From the cell containing the given text, extract its center point as [X, Y] coordinate. 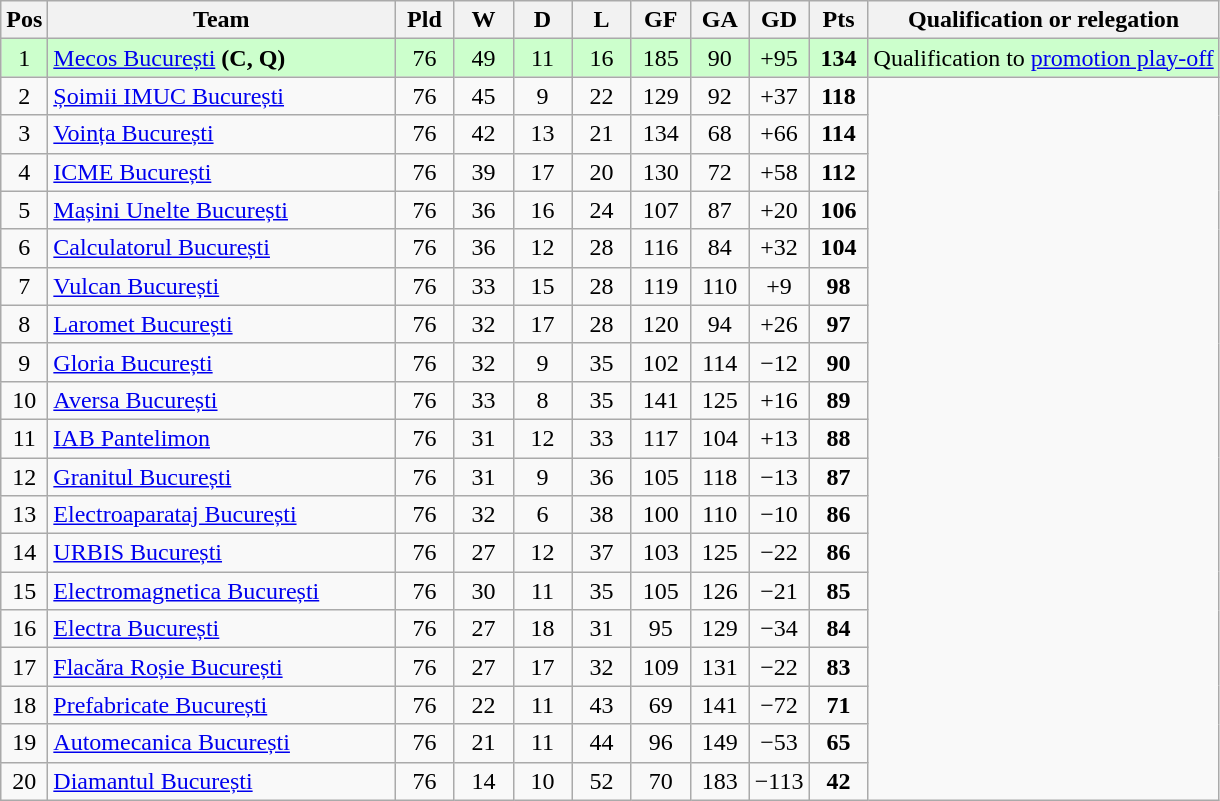
38 [602, 515]
Pts [838, 20]
130 [660, 172]
44 [602, 743]
+20 [779, 210]
43 [602, 705]
68 [720, 134]
102 [660, 362]
83 [838, 667]
126 [720, 591]
5 [24, 210]
W [484, 20]
Laromet București [222, 324]
117 [660, 438]
103 [660, 553]
−10 [779, 515]
−113 [779, 781]
65 [838, 743]
Electra București [222, 629]
Diamantul București [222, 781]
109 [660, 667]
4 [24, 172]
24 [602, 210]
+95 [779, 58]
GF [660, 20]
69 [660, 705]
19 [24, 743]
185 [660, 58]
149 [720, 743]
70 [660, 781]
39 [484, 172]
Mașini Unelte București [222, 210]
−12 [779, 362]
+37 [779, 96]
GD [779, 20]
D [542, 20]
72 [720, 172]
IAB Pantelimon [222, 438]
ICME București [222, 172]
+58 [779, 172]
49 [484, 58]
Șoimii IMUC București [222, 96]
37 [602, 553]
Gloria București [222, 362]
Vulcan București [222, 286]
+66 [779, 134]
89 [838, 400]
119 [660, 286]
112 [838, 172]
Pos [24, 20]
1 [24, 58]
3 [24, 134]
88 [838, 438]
98 [838, 286]
116 [660, 248]
120 [660, 324]
96 [660, 743]
Aversa București [222, 400]
Team [222, 20]
Electromagnetica București [222, 591]
2 [24, 96]
−34 [779, 629]
−21 [779, 591]
Calculatorul București [222, 248]
45 [484, 96]
30 [484, 591]
Automecanica București [222, 743]
Voința București [222, 134]
71 [838, 705]
+9 [779, 286]
+16 [779, 400]
GA [720, 20]
+26 [779, 324]
183 [720, 781]
URBIS București [222, 553]
95 [660, 629]
97 [838, 324]
52 [602, 781]
92 [720, 96]
+32 [779, 248]
106 [838, 210]
Prefabricate București [222, 705]
Flacăra Roșie București [222, 667]
−13 [779, 477]
Mecos București (C, Q) [222, 58]
Qualification to promotion play-off [1044, 58]
+13 [779, 438]
94 [720, 324]
Granitul București [222, 477]
Pld [424, 20]
131 [720, 667]
−72 [779, 705]
Qualification or relegation [1044, 20]
100 [660, 515]
−53 [779, 743]
7 [24, 286]
107 [660, 210]
L [602, 20]
85 [838, 591]
Electroaparataj București [222, 515]
